Find where the given text appears and provide that cell's center as (x, y) coordinate. 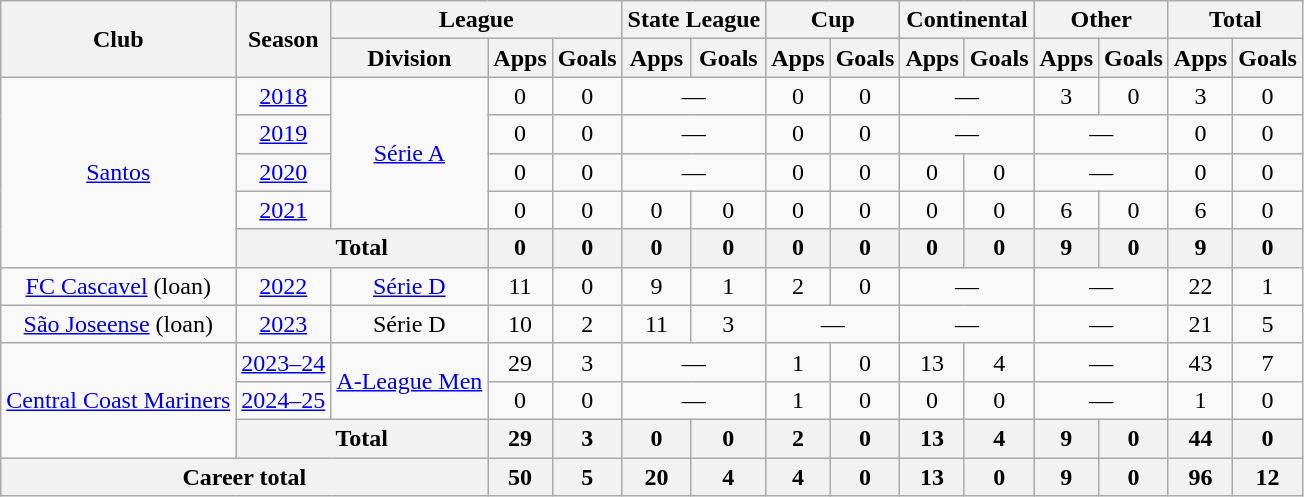
20 (656, 477)
FC Cascavel (loan) (118, 286)
2022 (284, 286)
Season (284, 39)
2023 (284, 324)
Série A (410, 153)
44 (1200, 438)
43 (1200, 362)
A-League Men (410, 381)
2020 (284, 172)
Cup (833, 20)
Career total (244, 477)
2019 (284, 134)
Santos (118, 172)
7 (1268, 362)
São Joseense (loan) (118, 324)
Central Coast Mariners (118, 400)
2024–25 (284, 400)
2018 (284, 96)
Club (118, 39)
Other (1101, 20)
Continental (967, 20)
50 (520, 477)
21 (1200, 324)
12 (1268, 477)
Division (410, 58)
22 (1200, 286)
State League (694, 20)
10 (520, 324)
96 (1200, 477)
2021 (284, 210)
2023–24 (284, 362)
League (476, 20)
